Find where the given text appears and provide that cell's center as [x, y] coordinate. 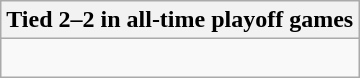
Tied 2–2 in all-time playoff games [180, 20]
